Extract the [X, Y] coordinate from the center of the cell holding the provided text.  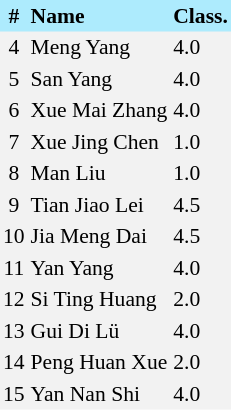
Name [100, 16]
14 [14, 362]
6 [14, 110]
Gui Di Lü [100, 331]
Tian Jiao Lei [100, 205]
9 [14, 205]
Man Liu [100, 174]
7 [14, 142]
4 [14, 48]
Xue Jing Chen [100, 142]
San Yang [100, 79]
11 [14, 268]
# [14, 16]
Class. [200, 16]
Xue Mai Zhang [100, 110]
Peng Huan Xue [100, 362]
15 [14, 394]
12 [14, 300]
10 [14, 236]
Si Ting Huang [100, 300]
Yan Yang [100, 268]
Yan Nan Shi [100, 394]
5 [14, 79]
Jia Meng Dai [100, 236]
13 [14, 331]
Meng Yang [100, 48]
8 [14, 174]
